Return [x, y] of the center of cell containing provided text 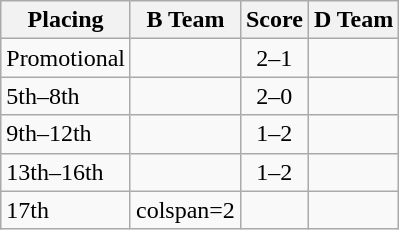
Promotional [66, 58]
2–1 [274, 58]
17th [66, 210]
Placing [66, 20]
5th–8th [66, 96]
colspan=2 [185, 210]
13th–16th [66, 172]
B Team [185, 20]
D Team [353, 20]
2–0 [274, 96]
Score [274, 20]
9th–12th [66, 134]
